Pinpoint the cell where the given text exists, returning its [x, y] midpoint coordinate. 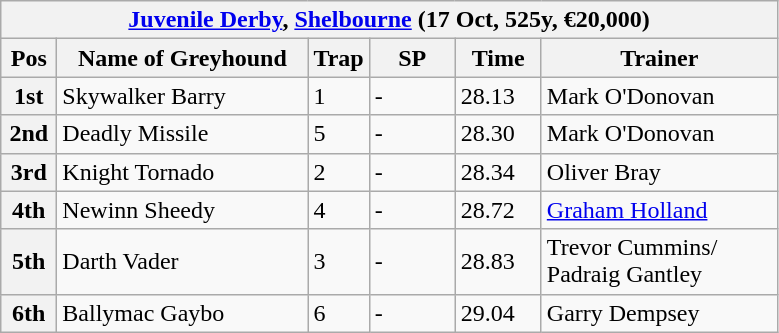
Name of Greyhound [182, 58]
28.34 [498, 172]
1 [338, 96]
28.72 [498, 210]
Darth Vader [182, 262]
4th [29, 210]
Garry Dempsey [659, 313]
Trap [338, 58]
5th [29, 262]
Deadly Missile [182, 134]
Ballymac Gaybo [182, 313]
Skywalker Barry [182, 96]
28.30 [498, 134]
Time [498, 58]
2 [338, 172]
1st [29, 96]
4 [338, 210]
3 [338, 262]
6 [338, 313]
29.04 [498, 313]
Pos [29, 58]
SP [412, 58]
Newinn Sheedy [182, 210]
2nd [29, 134]
Knight Tornado [182, 172]
5 [338, 134]
Oliver Bray [659, 172]
Trainer [659, 58]
Juvenile Derby, Shelbourne (17 Oct, 525y, €20,000) [390, 20]
Trevor Cummins/Padraig Gantley [659, 262]
6th [29, 313]
28.83 [498, 262]
28.13 [498, 96]
Graham Holland [659, 210]
3rd [29, 172]
